Scan for the cell matching the given text and deliver its [X, Y] coordinate at center. 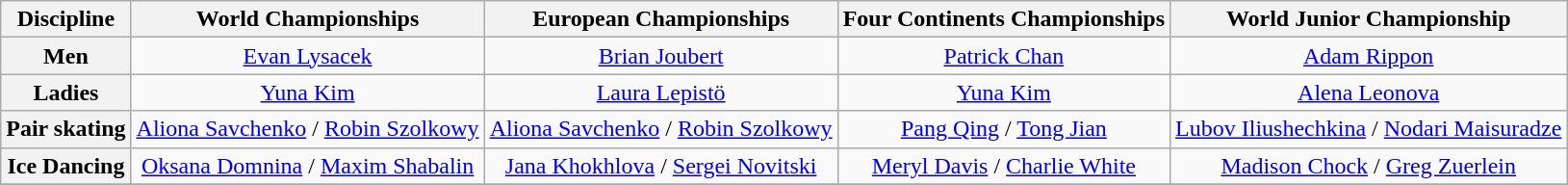
Discipline [65, 19]
Ice Dancing [65, 166]
Lubov Iliushechkina / Nodari Maisuradze [1369, 129]
Pang Qing / Tong Jian [1003, 129]
Pair skating [65, 129]
Brian Joubert [660, 56]
World Championships [308, 19]
Oksana Domnina / Maxim Shabalin [308, 166]
Alena Leonova [1369, 92]
Jana Khokhlova / Sergei Novitski [660, 166]
European Championships [660, 19]
Ladies [65, 92]
World Junior Championship [1369, 19]
Madison Chock / Greg Zuerlein [1369, 166]
Laura Lepistö [660, 92]
Adam Rippon [1369, 56]
Patrick Chan [1003, 56]
Evan Lysacek [308, 56]
Meryl Davis / Charlie White [1003, 166]
Men [65, 56]
Four Continents Championships [1003, 19]
